Scan for the cell matching the given text and deliver its (x, y) coordinate at center. 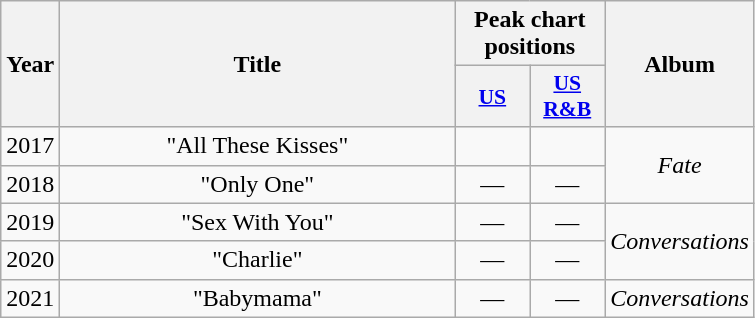
2018 (30, 184)
2020 (30, 260)
"All These Kisses" (258, 146)
Album (680, 64)
2021 (30, 298)
Fate (680, 165)
"Sex With You" (258, 222)
Peak chart positions (530, 34)
US R&B (568, 96)
2017 (30, 146)
"Charlie" (258, 260)
US (492, 96)
Title (258, 64)
2019 (30, 222)
"Only One" (258, 184)
Year (30, 64)
"Babymama" (258, 298)
